Provide the [X, Y] coordinate of the cell's center where the given text is located.  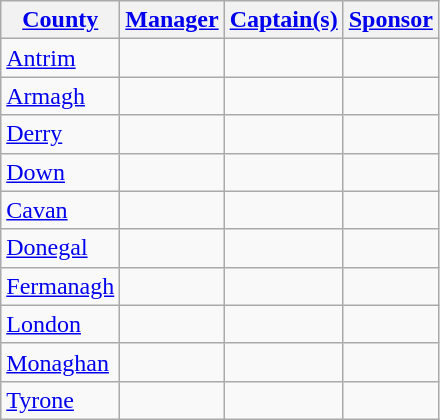
Manager [172, 20]
Tyrone [60, 400]
London [60, 324]
Captain(s) [284, 20]
Armagh [60, 96]
Donegal [60, 248]
Cavan [60, 210]
Fermanagh [60, 286]
Derry [60, 134]
Antrim [60, 58]
Sponsor [390, 20]
Monaghan [60, 362]
Down [60, 172]
County [60, 20]
